Locate the cell with the specified text and output its (X, Y) center coordinate. 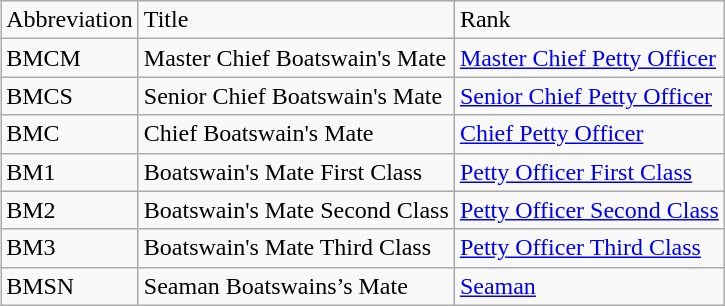
Seaman Boatswains’s Mate (296, 286)
BMCS (70, 96)
Senior Chief Boatswain's Mate (296, 96)
BMCM (70, 58)
Abbreviation (70, 20)
Senior Chief Petty Officer (589, 96)
Boatswain's Mate Second Class (296, 210)
Chief Boatswain's Mate (296, 134)
Chief Petty Officer (589, 134)
BM3 (70, 248)
BMC (70, 134)
Master Chief Boatswain's Mate (296, 58)
BMSN (70, 286)
Master Chief Petty Officer (589, 58)
Petty Officer Third Class (589, 248)
Boatswain's Mate First Class (296, 172)
Petty Officer Second Class (589, 210)
Seaman (589, 286)
Rank (589, 20)
Petty Officer First Class (589, 172)
Boatswain's Mate Third Class (296, 248)
Title (296, 20)
BM1 (70, 172)
BM2 (70, 210)
